Scan for the cell matching the given text and deliver its [X, Y] coordinate at center. 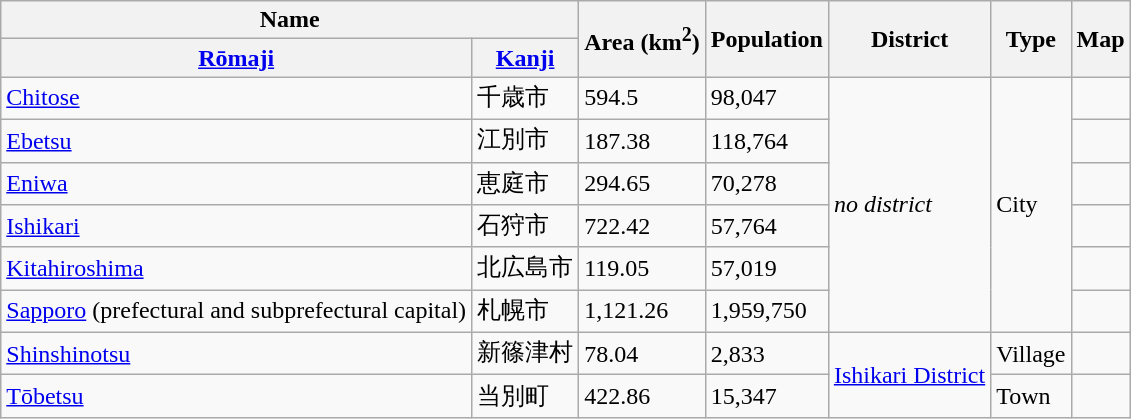
Type [1031, 39]
Eniwa [236, 184]
Name [290, 20]
98,047 [766, 98]
15,347 [766, 396]
District [909, 39]
Population [766, 39]
294.65 [642, 184]
70,278 [766, 184]
北広島市 [526, 268]
Map [1100, 39]
594.5 [642, 98]
Ishikari [236, 226]
Area (km2) [642, 39]
2,833 [766, 354]
石狩市 [526, 226]
Ishikari District [909, 374]
no district [909, 204]
Sapporo (prefectural and subprefectural capital) [236, 312]
1,121.26 [642, 312]
恵庭市 [526, 184]
118,764 [766, 140]
新篠津村 [526, 354]
札幌市 [526, 312]
当別町 [526, 396]
187.38 [642, 140]
Rōmaji [236, 58]
Town [1031, 396]
Kitahiroshima [236, 268]
1,959,750 [766, 312]
78.04 [642, 354]
千歳市 [526, 98]
422.86 [642, 396]
Tōbetsu [236, 396]
Chitose [236, 98]
Ebetsu [236, 140]
57,764 [766, 226]
722.42 [642, 226]
Kanji [526, 58]
119.05 [642, 268]
City [1031, 204]
Shinshinotsu [236, 354]
江別市 [526, 140]
57,019 [766, 268]
Village [1031, 354]
